Return [x, y] of the center of cell containing provided text 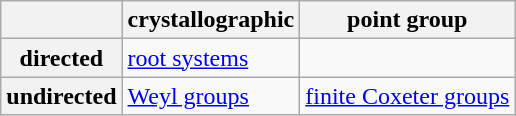
Weyl groups [211, 96]
root systems [211, 58]
undirected [62, 96]
directed [62, 58]
crystallographic [211, 20]
finite Coxeter groups [408, 96]
point group [408, 20]
